Identify which cell holds the provided text, then report its [X, Y] central coordinate. 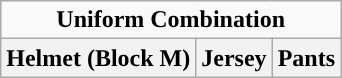
Jersey [234, 58]
Helmet (Block M) [98, 58]
Uniform Combination [171, 20]
Pants [306, 58]
